Determine the [x, y] coordinate at the center of the cell enclosing the given text.  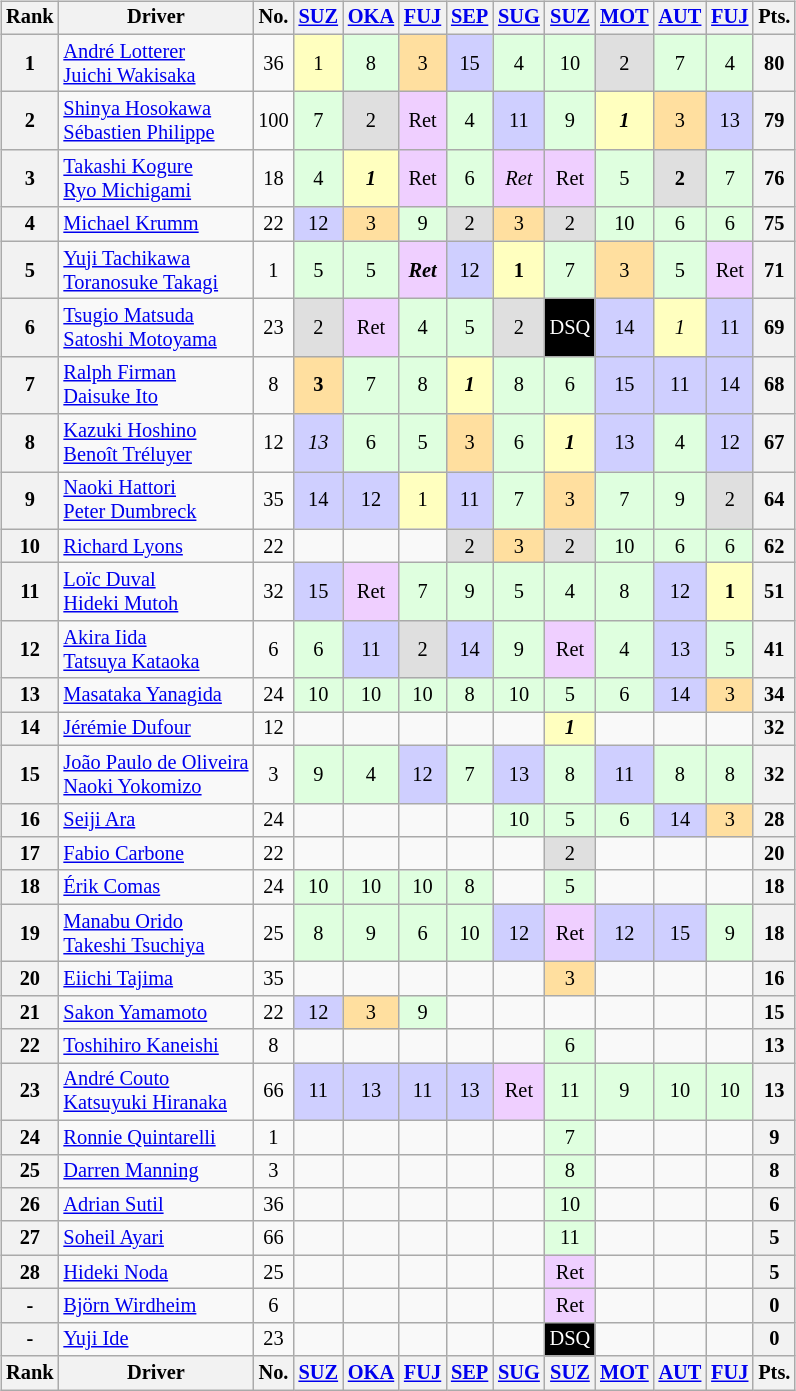
Hideki Noda [156, 1272]
Loïc Duval Hideki Mutoh [156, 592]
Naoki Hattori Peter Dumbreck [156, 501]
19 [30, 933]
Yuji Tachikawa Toranosuke Takagi [156, 270]
Kazuki Hoshino Benoît Tréluyer [156, 443]
62 [774, 546]
Shinya Hosokawa Sébastien Philippe [156, 121]
Tsugio Matsuda Satoshi Motoyama [156, 328]
100 [273, 121]
41 [774, 650]
Yuji Ide [156, 1339]
Michael Krumm [156, 224]
Manabu Orido Takeshi Tsuchiya [156, 933]
Akira Iida Tatsuya Kataoka [156, 650]
51 [774, 592]
Ronnie Quintarelli [156, 1137]
Takashi Kogure Ryo Michigami [156, 179]
71 [774, 270]
75 [774, 224]
Soheil Ayari [156, 1238]
26 [30, 1205]
Masataka Yanagida [156, 695]
64 [774, 501]
27 [30, 1238]
Adrian Sutil [156, 1205]
Richard Lyons [156, 546]
79 [774, 121]
Sakon Yamamoto [156, 1012]
Jérémie Dufour [156, 729]
Eiichi Tajima [156, 979]
Seiji Ara [156, 820]
Fabio Carbone [156, 854]
68 [774, 385]
João Paulo de Oliveira Naoki Yokomizo [156, 774]
34 [774, 695]
André Lotterer Juichi Wakisaka [156, 63]
Toshihiro Kaneishi [156, 1046]
67 [774, 443]
André Couto Katsuyuki Hiranaka [156, 1092]
21 [30, 1012]
76 [774, 179]
69 [774, 328]
Érik Comas [156, 887]
Björn Wirdheim [156, 1306]
80 [774, 63]
17 [30, 854]
Ralph Firman Daisuke Ito [156, 385]
Darren Manning [156, 1171]
